Find where the given text appears and provide that cell's center as [X, Y] coordinate. 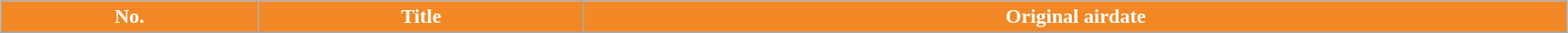
Title [421, 17]
Original airdate [1075, 17]
No. [130, 17]
